Locate the cell with the specified text and output its (x, y) center coordinate. 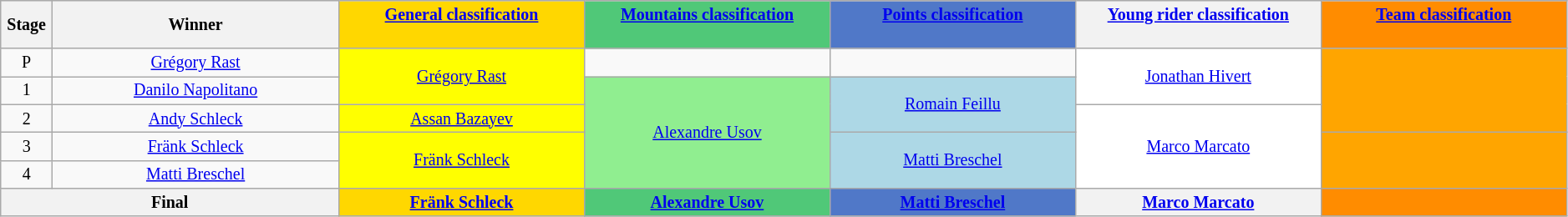
Jonathan Hivert (1198, 77)
3 (27, 147)
Team classification (1444, 25)
2 (27, 119)
Mountains classification (707, 25)
Assan Bazayev (462, 119)
Romain Feillu (952, 105)
Points classification (952, 25)
1 (27, 90)
General classification (462, 25)
Winner (195, 25)
Final (170, 202)
4 (27, 174)
Danilo Napolitano (195, 90)
Stage (27, 25)
Young rider classification (1198, 25)
Andy Schleck (195, 119)
P (27, 63)
